Determine the (X, Y) coordinate at the center of the cell enclosing the given text.  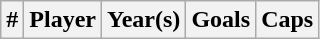
# (12, 20)
Goals (221, 20)
Player (63, 20)
Year(s) (144, 20)
Caps (288, 20)
